Search for the cell housing the specified text and yield its [X, Y] center coordinate. 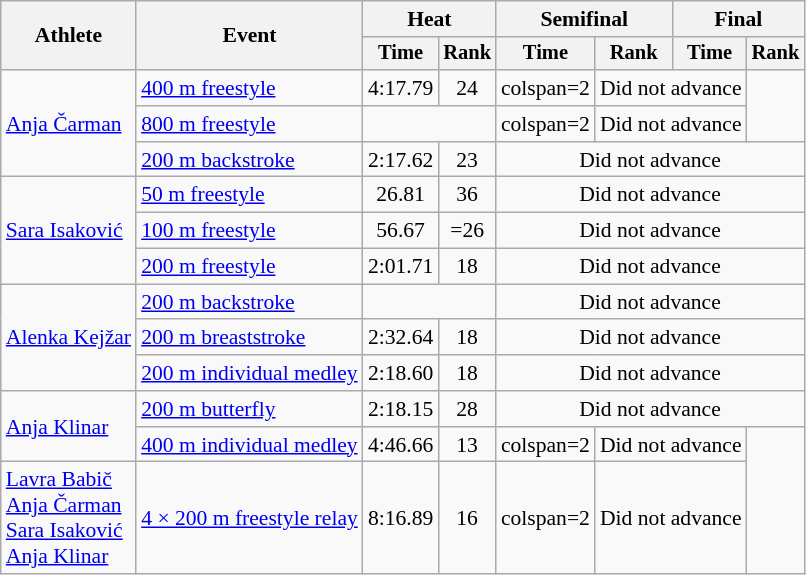
Final [739, 19]
2:18.15 [400, 409]
Athlete [68, 36]
200 m breaststroke [250, 338]
Sara Isaković [68, 230]
23 [467, 160]
50 m freestyle [250, 195]
Semifinal [584, 19]
13 [467, 445]
400 m freestyle [250, 88]
800 m freestyle [250, 124]
100 m freestyle [250, 231]
Lavra BabičAnja ČarmanSara IsakovićAnja Klinar [68, 518]
2:32.64 [400, 338]
28 [467, 409]
4:46.66 [400, 445]
200 m freestyle [250, 267]
400 m individual medley [250, 445]
8:16.89 [400, 518]
200 m individual medley [250, 373]
Anja Klinar [68, 426]
2:17.62 [400, 160]
Heat [430, 19]
Alenka Kejžar [68, 338]
26.81 [400, 195]
16 [467, 518]
2:18.60 [400, 373]
200 m butterfly [250, 409]
=26 [467, 231]
56.67 [400, 231]
Event [250, 36]
24 [467, 88]
4 × 200 m freestyle relay [250, 518]
36 [467, 195]
2:01.71 [400, 267]
4:17.79 [400, 88]
Anja Čarman [68, 124]
